Output the (x, y) coordinate of the center of the cell containing the given text.  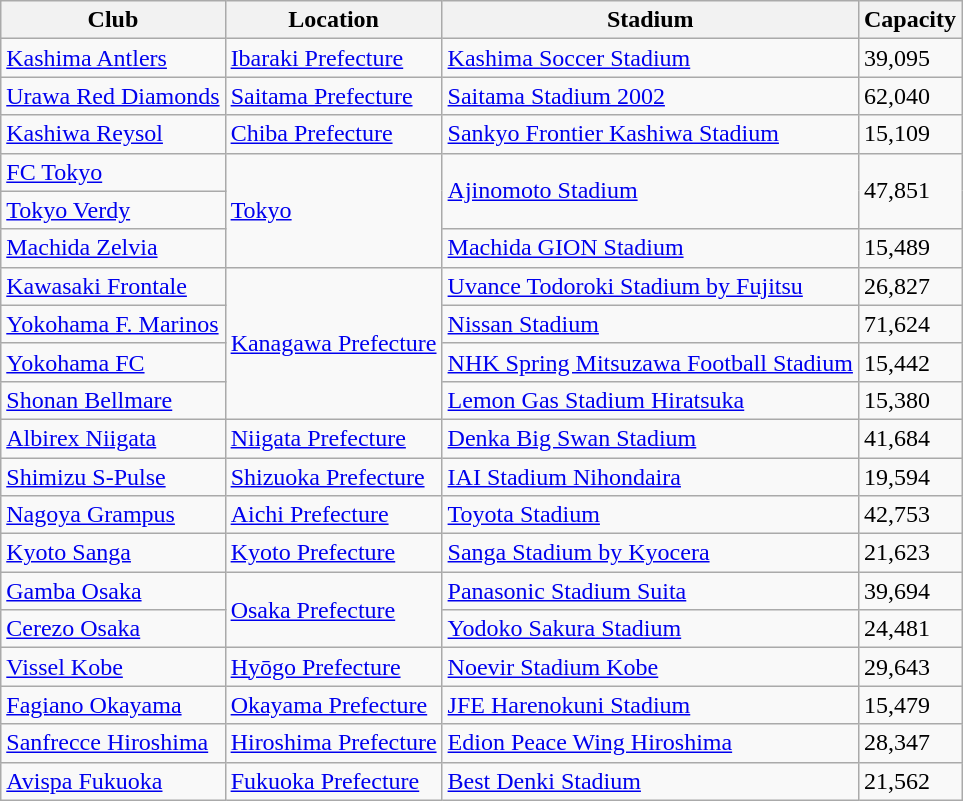
Panasonic Stadium Suita (650, 591)
21,562 (910, 781)
15,489 (910, 248)
71,624 (910, 324)
Kashima Antlers (113, 58)
Urawa Red Diamonds (113, 96)
Hyōgo Prefecture (334, 667)
Best Denki Stadium (650, 781)
Osaka Prefecture (334, 610)
26,827 (910, 286)
15,442 (910, 362)
Saitama Stadium 2002 (650, 96)
Gamba Osaka (113, 591)
Kanagawa Prefecture (334, 343)
Machida GION Stadium (650, 248)
19,594 (910, 477)
Kawasaki Frontale (113, 286)
Albirex Niigata (113, 438)
15,109 (910, 134)
Club (113, 20)
Nissan Stadium (650, 324)
Tokyo (334, 210)
Ajinomoto Stadium (650, 191)
Nagoya Grampus (113, 515)
JFE Harenokuni Stadium (650, 705)
FC Tokyo (113, 172)
Niigata Prefecture (334, 438)
Chiba Prefecture (334, 134)
IAI Stadium Nihondaira (650, 477)
41,684 (910, 438)
Tokyo Verdy (113, 210)
Yodoko Sakura Stadium (650, 629)
Sanfrecce Hiroshima (113, 743)
15,380 (910, 400)
Fagiano Okayama (113, 705)
Cerezo Osaka (113, 629)
15,479 (910, 705)
Lemon Gas Stadium Hiratsuka (650, 400)
Shizuoka Prefecture (334, 477)
Location (334, 20)
29,643 (910, 667)
Shonan Bellmare (113, 400)
42,753 (910, 515)
Denka Big Swan Stadium (650, 438)
21,623 (910, 553)
Machida Zelvia (113, 248)
Avispa Fukuoka (113, 781)
Aichi Prefecture (334, 515)
Ibaraki Prefecture (334, 58)
Kyoto Sanga (113, 553)
28,347 (910, 743)
24,481 (910, 629)
62,040 (910, 96)
NHK Spring Mitsuzawa Football Stadium (650, 362)
47,851 (910, 191)
Noevir Stadium Kobe (650, 667)
39,095 (910, 58)
Fukuoka Prefecture (334, 781)
39,694 (910, 591)
Kyoto Prefecture (334, 553)
Capacity (910, 20)
Kashiwa Reysol (113, 134)
Sanga Stadium by Kyocera (650, 553)
Kashima Soccer Stadium (650, 58)
Yokohama FC (113, 362)
Edion Peace Wing Hiroshima (650, 743)
Yokohama F. Marinos (113, 324)
Saitama Prefecture (334, 96)
Okayama Prefecture (334, 705)
Sankyo Frontier Kashiwa Stadium (650, 134)
Shimizu S-Pulse (113, 477)
Stadium (650, 20)
Uvance Todoroki Stadium by Fujitsu (650, 286)
Toyota Stadium (650, 515)
Vissel Kobe (113, 667)
Hiroshima Prefecture (334, 743)
